Find where the given text appears and provide that cell's center as [X, Y] coordinate. 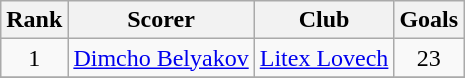
Club [324, 20]
Rank [34, 20]
Scorer [161, 20]
Dimcho Belyakov [161, 58]
Litex Lovech [324, 58]
23 [429, 58]
1 [34, 58]
Goals [429, 20]
